Scan for the cell matching the given text and deliver its [x, y] coordinate at center. 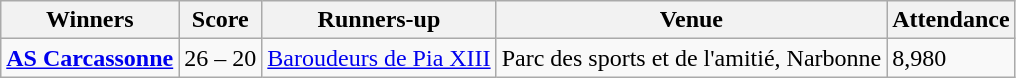
8,980 [951, 58]
26 – 20 [220, 58]
Winners [90, 20]
Attendance [951, 20]
Runners-up [379, 20]
AS Carcassonne [90, 58]
Baroudeurs de Pia XIII [379, 58]
Venue [692, 20]
Parc des sports et de l'amitié, Narbonne [692, 58]
Score [220, 20]
